Identify which cell holds the provided text, then report its (X, Y) central coordinate. 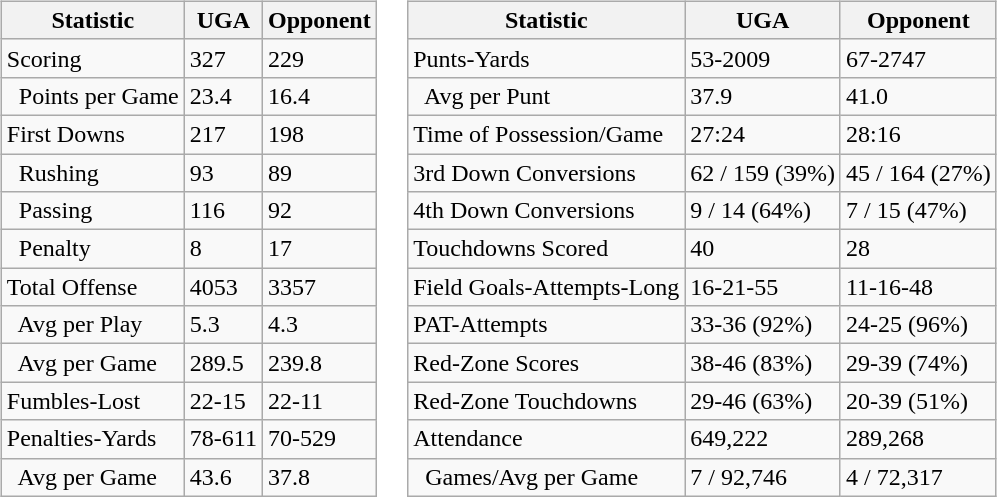
33-36 (92%) (763, 325)
41.0 (918, 96)
Touchdowns Scored (546, 249)
4th Down Conversions (546, 211)
27:24 (763, 134)
198 (319, 134)
Points per Game (92, 96)
Attendance (546, 439)
93 (223, 173)
8 (223, 249)
PAT-Attempts (546, 325)
5.3 (223, 325)
327 (223, 58)
29-46 (63%) (763, 401)
239.8 (319, 363)
37.8 (319, 477)
53-2009 (763, 58)
24-25 (96%) (918, 325)
38-46 (83%) (763, 363)
Red-Zone Touchdowns (546, 401)
3357 (319, 287)
Fumbles-Lost (92, 401)
229 (319, 58)
11-16-48 (918, 287)
17 (319, 249)
217 (223, 134)
Penalties-Yards (92, 439)
70-529 (319, 439)
43.6 (223, 477)
92 (319, 211)
Avg per Punt (546, 96)
4053 (223, 287)
78-611 (223, 439)
4.3 (319, 325)
7 / 15 (47%) (918, 211)
Penalty (92, 249)
Red-Zone Scores (546, 363)
649,222 (763, 439)
9 / 14 (64%) (763, 211)
4 / 72,317 (918, 477)
Time of Possession/Game (546, 134)
Punts-Yards (546, 58)
289,268 (918, 439)
Total Offense (92, 287)
23.4 (223, 96)
28 (918, 249)
Avg per Play (92, 325)
40 (763, 249)
116 (223, 211)
67-2747 (918, 58)
45 / 164 (27%) (918, 173)
Scoring (92, 58)
7 / 92,746 (763, 477)
22-11 (319, 401)
289.5 (223, 363)
16-21-55 (763, 287)
First Downs (92, 134)
Passing (92, 211)
Games/Avg per Game (546, 477)
28:16 (918, 134)
3rd Down Conversions (546, 173)
22-15 (223, 401)
20-39 (51%) (918, 401)
Field Goals-Attempts-Long (546, 287)
89 (319, 173)
37.9 (763, 96)
29-39 (74%) (918, 363)
16.4 (319, 96)
62 / 159 (39%) (763, 173)
Rushing (92, 173)
